For the text-containing cell, return its midpoint in (x, y) coordinate format. 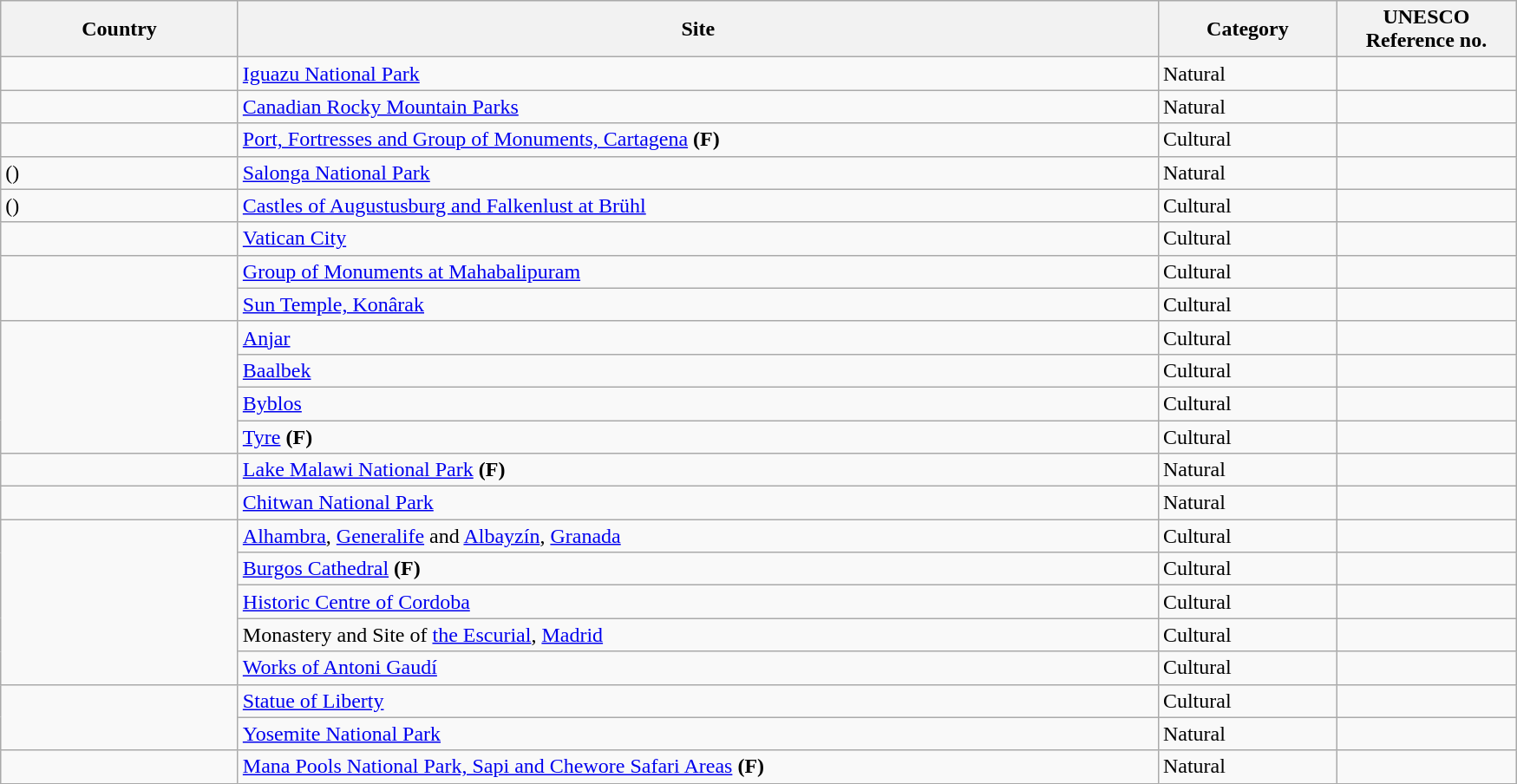
Burgos Cathedral (F) (697, 569)
Country (120, 29)
Vatican City (697, 238)
Salonga National Park (697, 173)
Lake Malawi National Park (F) (697, 470)
Port, Fortresses and Group of Monuments, Cartagena (F) (697, 140)
Category (1247, 29)
Chitwan National Park (697, 503)
Iguazu National Park (697, 74)
Yosemite National Park (697, 734)
Statue of Liberty (697, 701)
Works of Antoni Gaudí (697, 668)
Baalbek (697, 370)
Mana Pools National Park, Sapi and Chewore Safari Areas (F) (697, 767)
Monastery and Site of the Escurial, Madrid (697, 635)
UNESCO Reference no. (1426, 29)
Tyre (F) (697, 436)
Sun Temple, Konârak (697, 304)
Site (697, 29)
Canadian Rocky Mountain Parks (697, 107)
Group of Monuments at Mahabalipuram (697, 271)
Castles of Augustusburg and Falkenlust at Brühl (697, 206)
Historic Centre of Cordoba (697, 602)
Anjar (697, 337)
Alhambra, Generalife and Albayzín, Granada (697, 536)
Byblos (697, 403)
